Scan for the cell matching the given text and deliver its (x, y) coordinate at center. 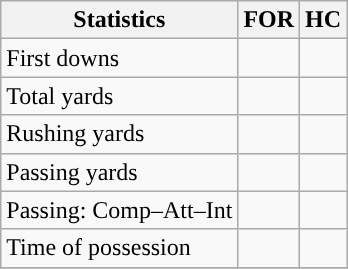
Total yards (120, 96)
First downs (120, 58)
Rushing yards (120, 134)
Passing yards (120, 172)
Time of possession (120, 248)
Passing: Comp–Att–Int (120, 210)
HC (324, 20)
FOR (269, 20)
Statistics (120, 20)
